Determine the (X, Y) coordinate at the center of the cell enclosing the given text.  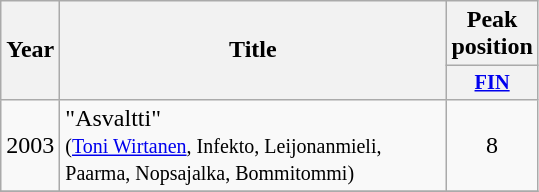
Peakposition (492, 34)
2003 (30, 145)
Title (253, 50)
Year (30, 50)
"Asvaltti" (Toni Wirtanen, Infekto, Leijonanmieli,Paarma, Nopsajalka, Bommitommi) (253, 145)
8 (492, 145)
FIN (492, 83)
